From the cell containing the given text, extract its center point as [X, Y] coordinate. 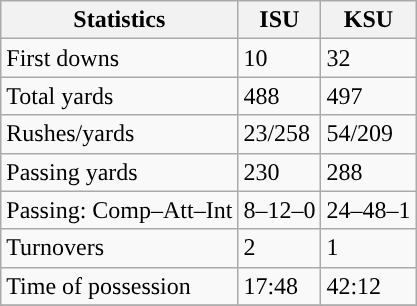
8–12–0 [280, 210]
488 [280, 96]
Passing yards [120, 172]
1 [368, 248]
497 [368, 96]
288 [368, 172]
KSU [368, 20]
10 [280, 58]
ISU [280, 20]
Turnovers [120, 248]
23/258 [280, 134]
32 [368, 58]
42:12 [368, 286]
17:48 [280, 286]
24–48–1 [368, 210]
230 [280, 172]
Passing: Comp–Att–Int [120, 210]
Time of possession [120, 286]
2 [280, 248]
Total yards [120, 96]
Statistics [120, 20]
First downs [120, 58]
Rushes/yards [120, 134]
54/209 [368, 134]
